Output the [x, y] coordinate of the center of the cell containing the given text.  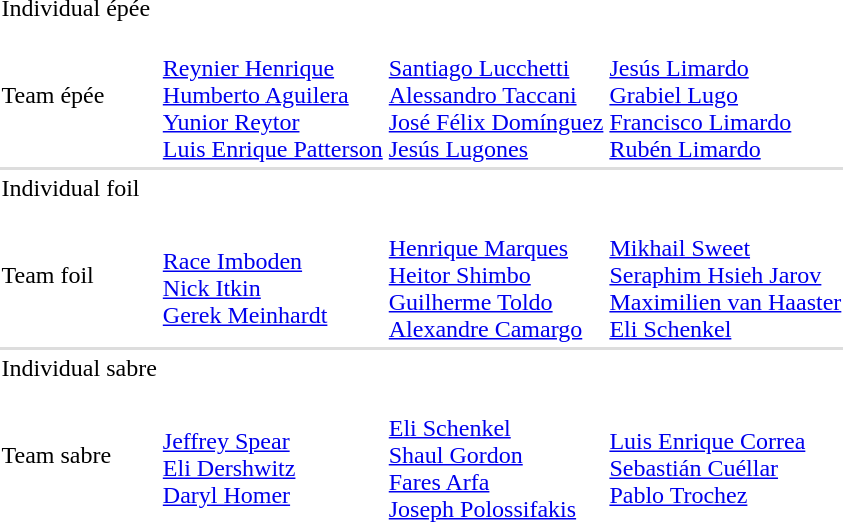
Team foil [79, 275]
Reynier HenriqueHumberto AguileraYunior ReytorLuis Enrique Patterson [272, 95]
Individual sabre [79, 368]
Team épée [79, 95]
Santiago LucchettiAlessandro TaccaniJosé Félix DomínguezJesús Lugones [496, 95]
Jesús LimardoGrabiel LugoFrancisco LimardoRubén Limardo [726, 95]
Mikhail SweetSeraphim Hsieh JarovMaximilien van HaasterEli Schenkel [726, 275]
Individual foil [79, 188]
Henrique MarquesHeitor ShimboGuilherme ToldoAlexandre Camargo [496, 275]
Race ImbodenNick ItkinGerek Meinhardt [272, 275]
